Output the (x, y) coordinate of the center of the cell containing the given text.  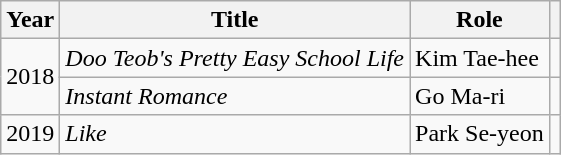
Park Se-yeon (480, 134)
Instant Romance (235, 96)
Like (235, 134)
2018 (30, 77)
Role (480, 20)
Doo Teob's Pretty Easy School Life (235, 58)
Title (235, 20)
Go Ma-ri (480, 96)
Year (30, 20)
Kim Tae-hee (480, 58)
2019 (30, 134)
